Detect which cell encompasses the target text, then output its (x, y) center coordinate. 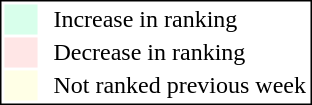
Increase in ranking (180, 19)
Decrease in ranking (180, 53)
Not ranked previous week (180, 85)
